Search for the cell housing the specified text and yield its (x, y) center coordinate. 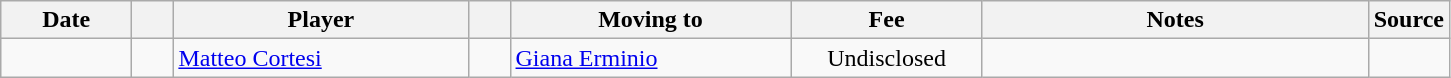
Matteo Cortesi (321, 58)
Giana Erminio (650, 58)
Notes (1175, 20)
Undisclosed (886, 58)
Date (66, 20)
Fee (886, 20)
Player (321, 20)
Source (1408, 20)
Moving to (650, 20)
